Return [x, y] of the center of cell containing provided text 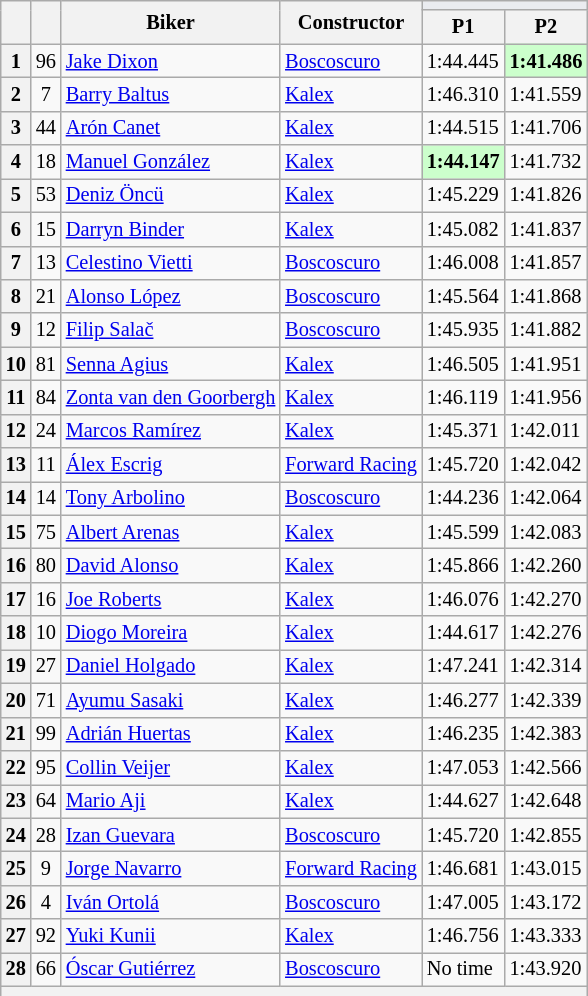
1:42.270 [546, 599]
1:41.882 [546, 330]
1:44.236 [464, 498]
84 [46, 397]
3 [16, 128]
66 [46, 969]
Marcos Ramírez [170, 431]
1:44.445 [464, 61]
Barry Baltus [170, 94]
1:45.564 [464, 296]
71 [46, 700]
22 [16, 767]
1:42.383 [546, 734]
P2 [546, 27]
1:46.076 [464, 599]
1:46.277 [464, 700]
1:46.235 [464, 734]
1:46.756 [464, 936]
P1 [464, 27]
1:41.857 [546, 263]
Collin Veijer [170, 767]
Álex Escrig [170, 465]
1:44.147 [464, 162]
19 [16, 666]
Yuki Kunii [170, 936]
Diogo Moreira [170, 633]
1:45.866 [464, 565]
Daniel Holgado [170, 666]
No time [464, 969]
64 [46, 801]
1:44.617 [464, 633]
23 [16, 801]
1:43.172 [546, 902]
Manuel González [170, 162]
1:47.241 [464, 666]
1:45.229 [464, 195]
Mario Aji [170, 801]
Iván Ortolá [170, 902]
Óscar Gutiérrez [170, 969]
44 [46, 128]
1:41.559 [546, 94]
Joe Roberts [170, 599]
17 [16, 599]
53 [46, 195]
95 [46, 767]
Zonta van den Goorbergh [170, 397]
1:43.333 [546, 936]
Adrián Huertas [170, 734]
1:45.935 [464, 330]
1:42.566 [546, 767]
1:42.260 [546, 565]
1:42.042 [546, 465]
Jorge Navarro [170, 868]
96 [46, 61]
1:46.119 [464, 397]
99 [46, 734]
1:41.951 [546, 364]
6 [16, 229]
1:43.015 [546, 868]
1:41.837 [546, 229]
1:46.008 [464, 263]
1:42.083 [546, 532]
1:42.064 [546, 498]
1:42.855 [546, 835]
80 [46, 565]
Izan Guevara [170, 835]
Darryn Binder [170, 229]
Senna Agius [170, 364]
5 [16, 195]
8 [16, 296]
81 [46, 364]
1:41.732 [546, 162]
1:46.310 [464, 94]
1:41.868 [546, 296]
Alonso López [170, 296]
26 [16, 902]
1:41.826 [546, 195]
1:44.627 [464, 801]
1:46.681 [464, 868]
1:45.371 [464, 431]
1:46.505 [464, 364]
Biker [170, 22]
Deniz Öncü [170, 195]
Jake Dixon [170, 61]
20 [16, 700]
1:41.956 [546, 397]
1:42.314 [546, 666]
1:45.599 [464, 532]
David Alonso [170, 565]
1:41.706 [546, 128]
Arón Canet [170, 128]
1 [16, 61]
Celestino Vietti [170, 263]
Tony Arbolino [170, 498]
2 [16, 94]
1:42.276 [546, 633]
1:45.082 [464, 229]
Albert Arenas [170, 532]
75 [46, 532]
Filip Salač [170, 330]
25 [16, 868]
1:43.920 [546, 969]
1:44.515 [464, 128]
1:47.005 [464, 902]
1:42.339 [546, 700]
1:47.053 [464, 767]
92 [46, 936]
1:42.011 [546, 431]
1:42.648 [546, 801]
Ayumu Sasaki [170, 700]
Constructor [351, 22]
1:41.486 [546, 61]
